Provide the (x, y) coordinate of the cell's center where the given text is located.  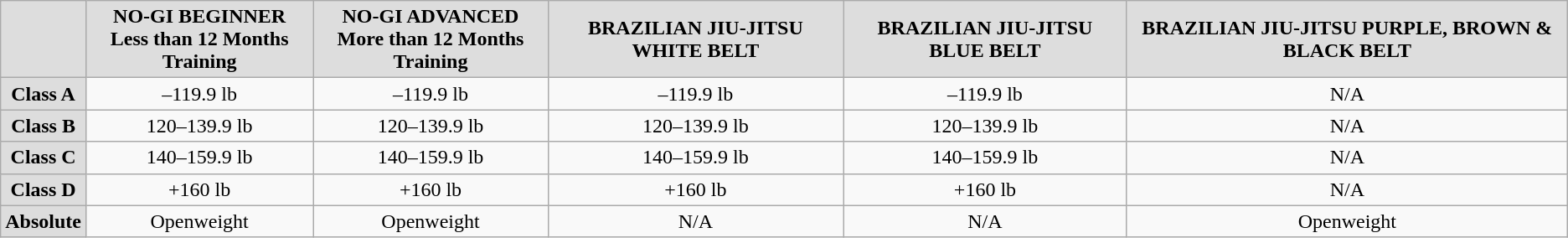
NO-GI ADVANCEDMore than 12 Months Training (431, 39)
NO-GI BEGINNERLess than 12 Months Training (199, 39)
Class A (44, 94)
BRAZILIAN JIU-JITSU BLUE BELT (985, 39)
Class D (44, 189)
BRAZILIAN JIU-JITSU WHITE BELT (695, 39)
Absolute (44, 221)
Class B (44, 126)
BRAZILIAN JIU-JITSU PURPLE, BROWN & BLACK BELT (1347, 39)
Class C (44, 158)
